Pinpoint the cell where the given text exists, returning its (X, Y) midpoint coordinate. 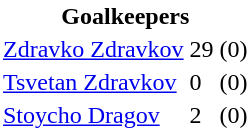
Tsvetan Zdravkov (94, 82)
29 (202, 50)
Goalkeepers (126, 16)
0 (202, 82)
Zdravko Zdravkov (94, 50)
